Capture the cell that displays the provided text and extract its [X, Y] central coordinate. 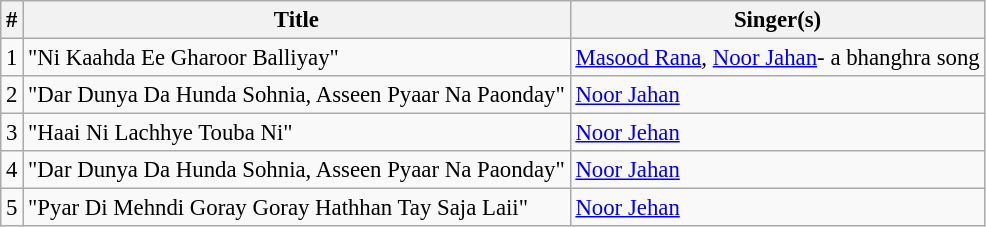
4 [12, 170]
"Ni Kaahda Ee Gharoor Balliyay" [296, 58]
Title [296, 20]
Singer(s) [778, 20]
"Haai Ni Lachhye Touba Ni" [296, 133]
"Pyar Di Mehndi Goray Goray Hathhan Tay Saja Laii" [296, 208]
5 [12, 208]
2 [12, 95]
# [12, 20]
3 [12, 133]
Masood Rana, Noor Jahan- a bhanghra song [778, 58]
1 [12, 58]
